Pinpoint the cell where the given text exists, returning its (x, y) midpoint coordinate. 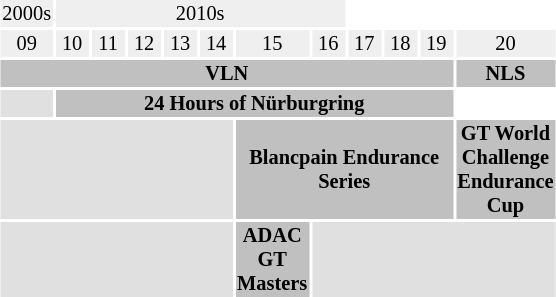
13 (180, 44)
2000s (27, 14)
ADAC GT Masters (272, 260)
NLS (506, 74)
GT World Challenge Endurance Cup (506, 170)
09 (27, 44)
14 (216, 44)
12 (144, 44)
24 Hours of Nürburgring (254, 104)
18 (400, 44)
16 (328, 44)
10 (72, 44)
15 (272, 44)
17 (364, 44)
2010s (200, 14)
11 (108, 44)
19 (436, 44)
20 (506, 44)
Blancpain Endurance Series (344, 170)
VLN (227, 74)
